Extract the (x, y) coordinate from the center of the cell holding the provided text.  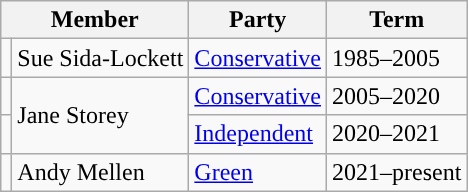
Member (95, 20)
2021–present (397, 172)
2020–2021 (397, 134)
Term (397, 20)
2005–2020 (397, 96)
Sue Sida-Lockett (100, 58)
Green (258, 172)
Party (258, 20)
1985–2005 (397, 58)
Andy Mellen (100, 172)
Jane Storey (100, 115)
Independent (258, 134)
